Capture the cell that displays the provided text and extract its [X, Y] central coordinate. 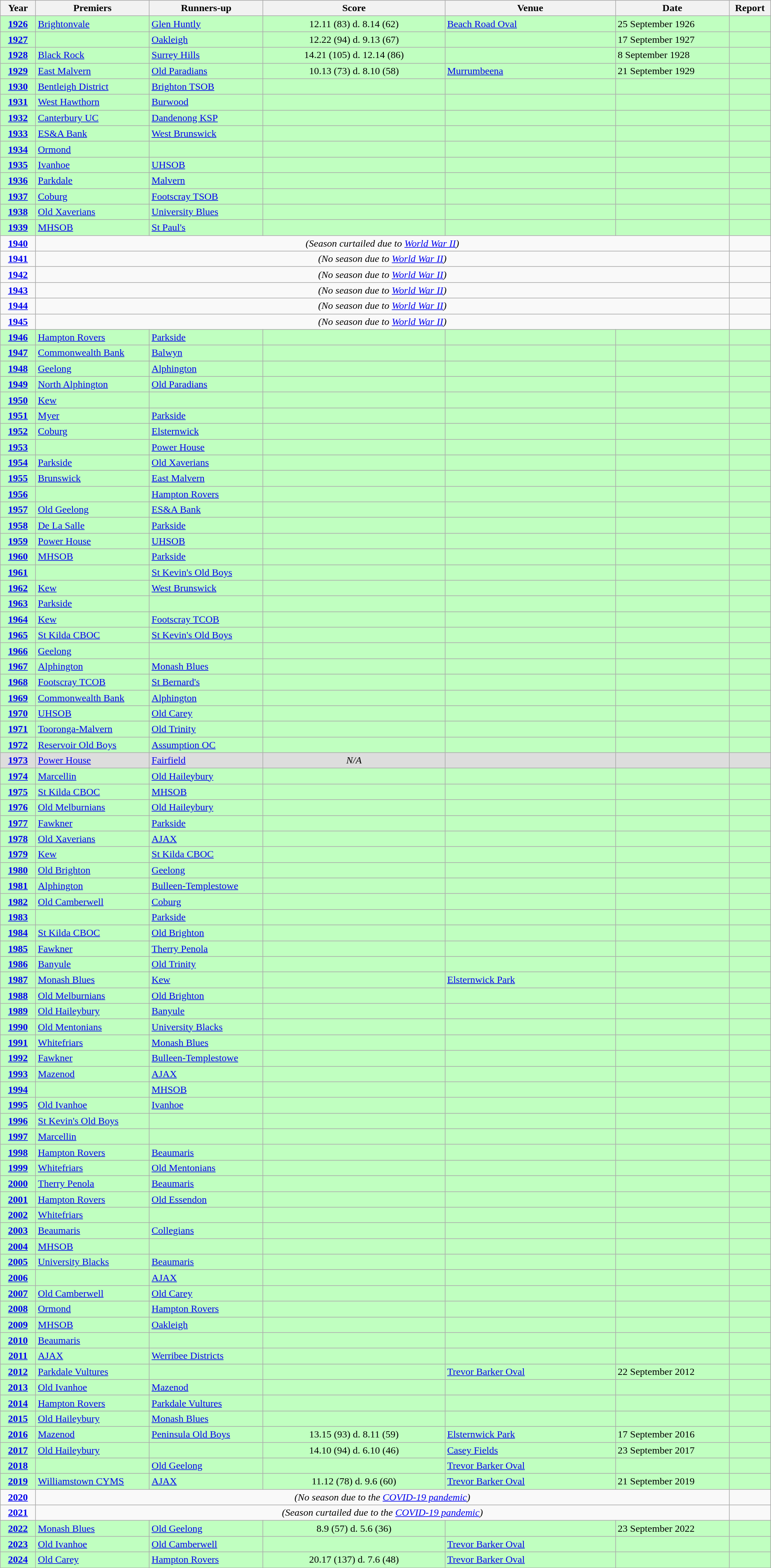
25 September 1926 [672, 24]
1999 [18, 1168]
1935 [18, 165]
1968 [18, 682]
Score [354, 8]
1996 [18, 1121]
2007 [18, 1293]
1993 [18, 1074]
Tooronga-Malvern [93, 729]
Malvern [206, 180]
1989 [18, 1011]
Beach Road Oval [530, 24]
2018 [18, 1466]
8.9 (57) d. 5.6 (36) [354, 1528]
1929 [18, 71]
1991 [18, 1043]
2019 [18, 1482]
20.17 (137) d. 7.6 (48) [354, 1560]
1958 [18, 525]
2002 [18, 1215]
University Blues [206, 212]
2001 [18, 1199]
1930 [18, 86]
North Alphington [93, 384]
Balwyn [206, 353]
14.10 (94) d. 6.10 (46) [354, 1450]
1995 [18, 1105]
2015 [18, 1419]
Glen Huntly [206, 24]
(Season curtailed due to the COVID-19 pandemic) [383, 1513]
12.22 (94) d. 9.13 (67) [354, 40]
1976 [18, 807]
1941 [18, 259]
1979 [18, 854]
1942 [18, 275]
(No season due to the COVID-19 pandemic) [383, 1497]
2005 [18, 1262]
1936 [18, 180]
St Bernard's [206, 682]
1939 [18, 228]
Williamstown CYMS [93, 1482]
1983 [18, 917]
1981 [18, 886]
Runners-up [206, 8]
2004 [18, 1246]
21 September 2019 [672, 1482]
14.21 (105) d. 12.14 (86) [354, 55]
1980 [18, 870]
1963 [18, 604]
Canterbury UC [93, 118]
1937 [18, 196]
23 September 2022 [672, 1528]
2017 [18, 1450]
1932 [18, 118]
Year [18, 8]
1943 [18, 290]
1931 [18, 102]
1986 [18, 964]
1947 [18, 353]
2008 [18, 1309]
2013 [18, 1387]
1933 [18, 133]
1926 [18, 24]
1954 [18, 463]
1984 [18, 933]
Old Essendon [206, 1199]
2012 [18, 1372]
2000 [18, 1183]
2014 [18, 1403]
2024 [18, 1560]
West Hawthorn [93, 102]
2003 [18, 1231]
10.13 (73) d. 8.10 (58) [354, 71]
Elsternwick [206, 431]
1953 [18, 447]
1959 [18, 541]
1946 [18, 337]
2023 [18, 1544]
1951 [18, 415]
1982 [18, 901]
Premiers [93, 8]
1938 [18, 212]
1967 [18, 666]
1948 [18, 369]
2006 [18, 1278]
Myer [93, 415]
1988 [18, 996]
1927 [18, 40]
1987 [18, 980]
Collegians [206, 1231]
1990 [18, 1027]
1973 [18, 761]
2021 [18, 1513]
2022 [18, 1528]
1964 [18, 619]
Dandenong KSP [206, 118]
1962 [18, 588]
1985 [18, 948]
1992 [18, 1058]
1966 [18, 651]
Casey Fields [530, 1450]
Parkdale [93, 180]
17 September 1927 [672, 40]
23 September 2017 [672, 1450]
1970 [18, 714]
1978 [18, 839]
8 September 1928 [672, 55]
2010 [18, 1340]
1960 [18, 557]
1997 [18, 1136]
1957 [18, 510]
13.15 (93) d. 8.11 (59) [354, 1434]
1940 [18, 243]
2016 [18, 1434]
1950 [18, 400]
2011 [18, 1356]
Fairfield [206, 761]
Burwood [206, 102]
1944 [18, 306]
1994 [18, 1090]
1955 [18, 478]
1975 [18, 792]
Brightonvale [93, 24]
1949 [18, 384]
2020 [18, 1497]
2009 [18, 1325]
21 September 1929 [672, 71]
Date [672, 8]
12.11 (83) d. 8.14 (62) [354, 24]
Report [750, 8]
Murrumbeena [530, 71]
1971 [18, 729]
1956 [18, 494]
22 September 2012 [672, 1372]
1928 [18, 55]
Brighton TSOB [206, 86]
Bentleigh District [93, 86]
1977 [18, 823]
1961 [18, 572]
1969 [18, 698]
Venue [530, 8]
Black Rock [93, 55]
1952 [18, 431]
(Season curtailed due to World War II) [383, 243]
1945 [18, 322]
Assumption OC [206, 745]
N/A [354, 761]
Werribee Districts [206, 1356]
1934 [18, 149]
1972 [18, 745]
1974 [18, 776]
St Paul's [206, 228]
De La Salle [93, 525]
11.12 (78) d. 9.6 (60) [354, 1482]
Peninsula Old Boys [206, 1434]
Brunswick [93, 478]
Reservoir Old Boys [93, 745]
17 September 2016 [672, 1434]
1998 [18, 1152]
Footscray TSOB [206, 196]
Surrey Hills [206, 55]
1965 [18, 635]
